Return [X, Y] of the center of cell containing provided text 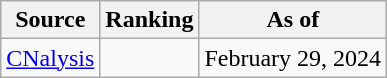
CNalysis [50, 58]
Ranking [150, 20]
Source [50, 20]
As of [293, 20]
February 29, 2024 [293, 58]
